Capture the cell that displays the provided text and extract its [x, y] central coordinate. 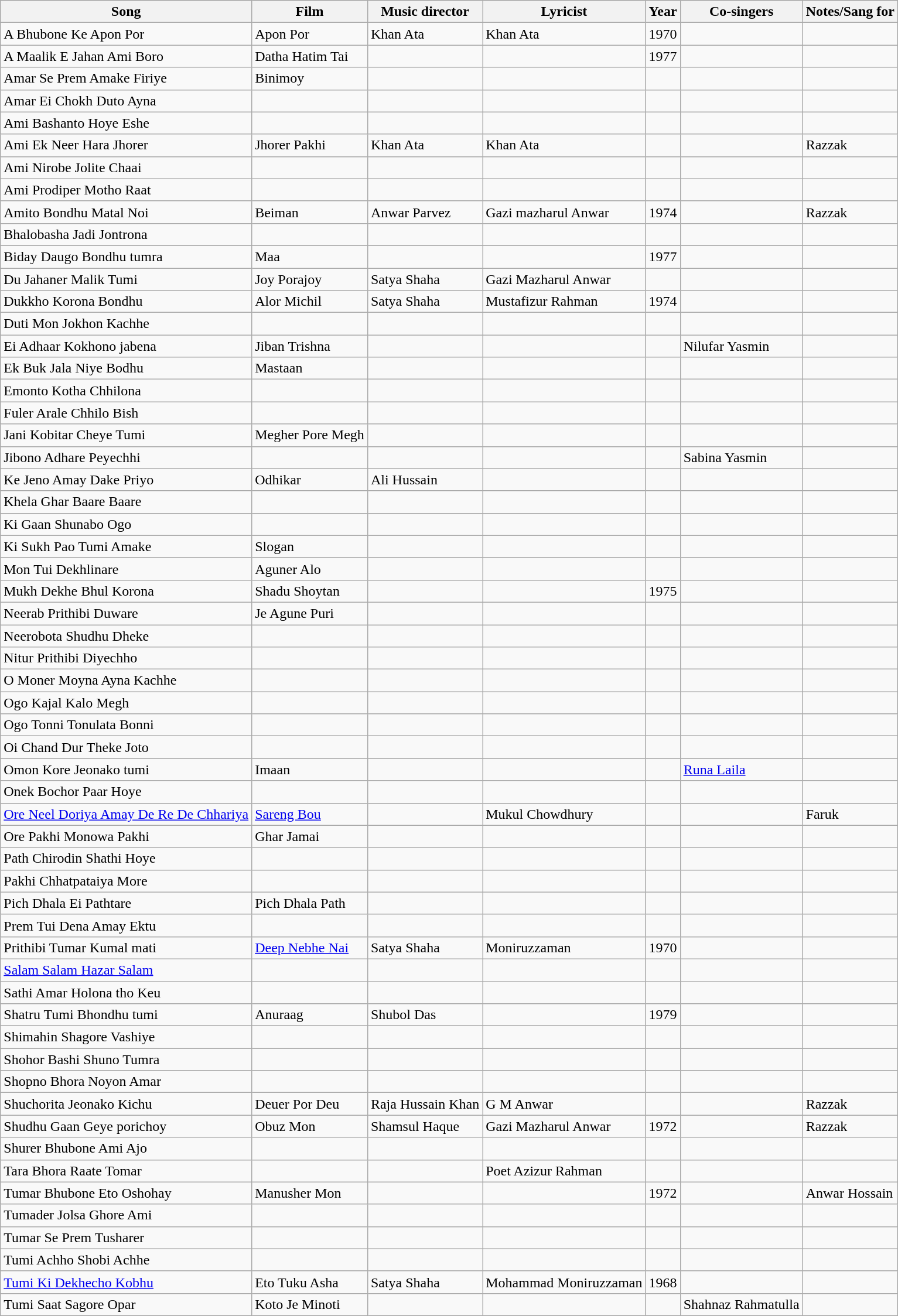
Datha Hatim Tai [310, 56]
Ali Hussain [425, 480]
Anuraag [310, 1015]
Jhorer Pakhi [310, 145]
Obuz Mon [310, 1126]
Runa Laila [742, 770]
Film [310, 12]
Faruk [850, 814]
Poet Azizur Rahman [564, 1171]
Fuler Arale Chhilo Bish [127, 413]
Notes/Sang for [850, 12]
Jani Kobitar Cheye Tumi [127, 435]
Shopno Bhora Noyon Amar [127, 1082]
Pich Dhala Path [310, 903]
Dukkho Korona Bondhu [127, 302]
Shohor Bashi Shuno Tumra [127, 1059]
Moniruzzaman [564, 948]
Duti Mon Jokhon Kachhe [127, 324]
1975 [663, 591]
Ghar Jamai [310, 836]
Ki Gaan Shunabo Ogo [127, 524]
Tumar Se Prem Tusharer [127, 1238]
Amar Ei Chokh Duto Ayna [127, 101]
Ogo Tonni Tonulata Bonni [127, 725]
Ore Pakhi Monowa Pakhi [127, 836]
Onek Bochor Paar Hoye [127, 792]
Mon Tui Dekhlinare [127, 569]
Mustafizur Rahman [564, 302]
Maa [310, 257]
Joy Porajoy [310, 279]
Amar Se Prem Amake Firiye [127, 78]
Biday Daugo Bondhu tumra [127, 257]
Neerab Prithibi Duware [127, 613]
Ek Buk Jala Niye Bodhu [127, 368]
O Moner Moyna Ayna Kachhe [127, 681]
Emonto Kotha Chhilona [127, 391]
Omon Kore Jeonako tumi [127, 770]
Pich Dhala Ei Pathtare [127, 903]
Tara Bhora Raate Tomar [127, 1171]
Beiman [310, 212]
Binimoy [310, 78]
Shamsul Haque [425, 1126]
Slogan [310, 546]
Ami Nirobe Jolite Chaai [127, 168]
Aguner Alo [310, 569]
Deuer Por Deu [310, 1104]
Shimahin Shagore Vashiye [127, 1037]
Song [127, 12]
Du Jahaner Malik Tumi [127, 279]
Bhalobasha Jadi Jontrona [127, 234]
Ami Ek Neer Hara Jhorer [127, 145]
Sareng Bou [310, 814]
Shatru Tumi Bhondhu tumi [127, 1015]
Koto Je Minoti [310, 1304]
Prithibi Tumar Kumal mati [127, 948]
Apon Por [310, 34]
Ei Adhaar Kokhono jabena [127, 346]
Tumar Bhubone Eto Oshohay [127, 1193]
Nilufar Yasmin [742, 346]
Shahnaz Rahmatulla [742, 1304]
Jibono Adhare Peyechhi [127, 457]
Pakhi Chhatpataiya More [127, 881]
Raja Hussain Khan [425, 1104]
Salam Salam Hazar Salam [127, 970]
1979 [663, 1015]
Neerobota Shudhu Dheke [127, 635]
Jiban Trishna [310, 346]
Shubol Das [425, 1015]
Megher Pore Megh [310, 435]
Anwar Hossain [850, 1193]
Tumi Saat Sagore Opar [127, 1304]
Shuchorita Jeonako Kichu [127, 1104]
Mukh Dekhe Bhul Korona [127, 591]
Amito Bondhu Matal Noi [127, 212]
Ami Bashanto Hoye Eshe [127, 123]
A Maalik E Jahan Ami Boro [127, 56]
Prem Tui Dena Amay Ektu [127, 925]
Year [663, 12]
Tumi Ki Dekhecho Kobhu [127, 1282]
Music director [425, 12]
Sabina Yasmin [742, 457]
Co-singers [742, 12]
Ogo Kajal Kalo Megh [127, 703]
Oi Chand Dur Theke Joto [127, 747]
Mastaan [310, 368]
Ke Jeno Amay Dake Priyo [127, 480]
Manusher Mon [310, 1193]
Tumi Achho Shobi Achhe [127, 1260]
Shadu Shoytan [310, 591]
Mohammad Moniruzzaman [564, 1282]
Ki Sukh Pao Tumi Amake [127, 546]
Odhikar [310, 480]
Deep Nebhe Nai [310, 948]
Shudhu Gaan Geye porichoy [127, 1126]
Gazi mazharul Anwar [564, 212]
Khela Ghar Baare Baare [127, 502]
1968 [663, 1282]
Tumader Jolsa Ghore Ami [127, 1215]
Shurer Bhubone Ami Ajo [127, 1148]
G M Anwar [564, 1104]
Nitur Prithibi Diyechho [127, 658]
Lyricist [564, 12]
Path Chirodin Shathi Hoye [127, 859]
Eto Tuku Asha [310, 1282]
Anwar Parvez [425, 212]
Ami Prodiper Motho Raat [127, 190]
A Bhubone Ke Apon Por [127, 34]
Ore Neel Doriya Amay De Re De Chhariya [127, 814]
Mukul Chowdhury [564, 814]
Sathi Amar Holona tho Keu [127, 993]
Imaan [310, 770]
Je Agune Puri [310, 613]
Alor Michil [310, 302]
